Scan for the cell matching the given text and deliver its (X, Y) coordinate at center. 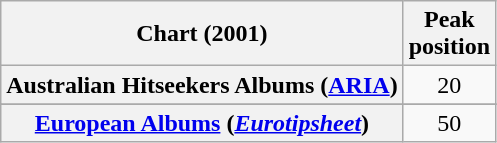
Chart (2001) (202, 34)
European Albums (Eurotipsheet) (202, 123)
50 (449, 123)
Australian Hitseekers Albums (ARIA) (202, 85)
Peakposition (449, 34)
20 (449, 85)
